From the cell containing the given text, extract its center point as [X, Y] coordinate. 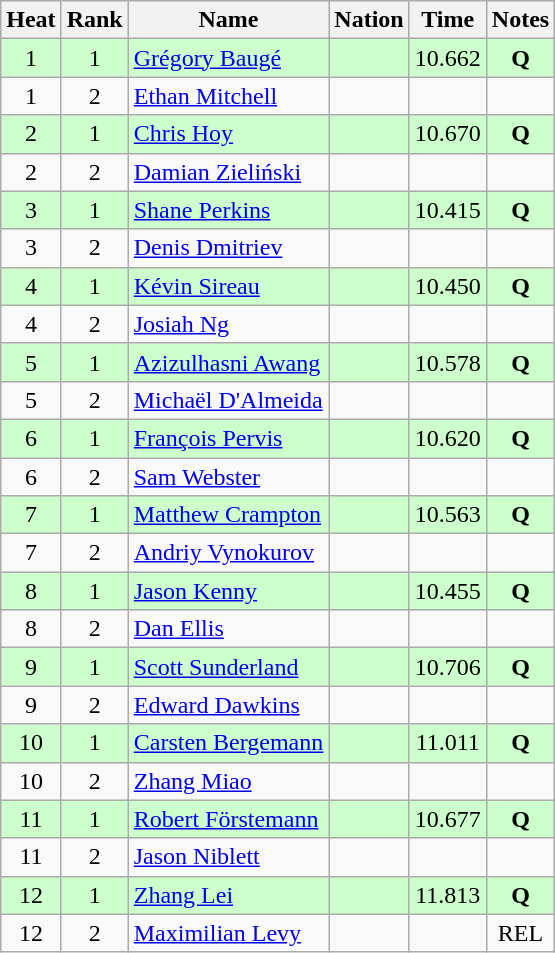
François Pervis [228, 438]
10.415 [448, 210]
Azizulhasni Awang [228, 362]
Time [448, 20]
Damian Zieliński [228, 172]
Jason Kenny [228, 591]
Nation [369, 20]
Zhang Lei [228, 895]
10.662 [448, 58]
10.670 [448, 134]
Grégory Baugé [228, 58]
11.011 [448, 743]
Chris Hoy [228, 134]
Maximilian Levy [228, 933]
11.813 [448, 895]
Josiah Ng [228, 324]
Andriy Vynokurov [228, 553]
Scott Sunderland [228, 667]
10.706 [448, 667]
Kévin Sireau [228, 286]
10.578 [448, 362]
10.677 [448, 819]
Michaël D'Almeida [228, 400]
Name [228, 20]
10.563 [448, 515]
Jason Niblett [228, 857]
Heat [31, 20]
10.450 [448, 286]
Matthew Crampton [228, 515]
10.455 [448, 591]
Edward Dawkins [228, 705]
10.620 [448, 438]
Zhang Miao [228, 781]
REL [520, 933]
Rank [94, 20]
Notes [520, 20]
Ethan Mitchell [228, 96]
Sam Webster [228, 477]
Shane Perkins [228, 210]
Carsten Bergemann [228, 743]
Robert Förstemann [228, 819]
Dan Ellis [228, 629]
Denis Dmitriev [228, 248]
